Locate the cell with the specified text and output its (x, y) center coordinate. 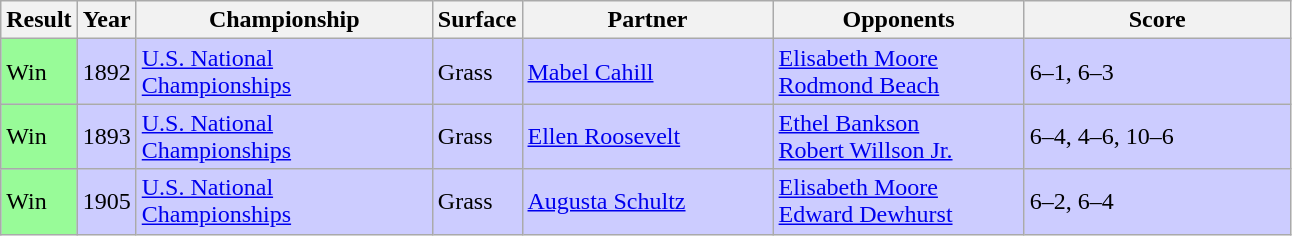
Surface (477, 20)
6–2, 6–4 (1157, 202)
Year (106, 20)
6–1, 6–3 (1157, 72)
Partner (648, 20)
1893 (106, 136)
Ethel Bankson Robert Willson Jr. (898, 136)
Elisabeth Moore Edward Dewhurst (898, 202)
Opponents (898, 20)
6–4, 4–6, 10–6 (1157, 136)
Mabel Cahill (648, 72)
Augusta Schultz (648, 202)
Ellen Roosevelt (648, 136)
Score (1157, 20)
Result (39, 20)
Championship (284, 20)
1892 (106, 72)
1905 (106, 202)
Elisabeth Moore Rodmond Beach (898, 72)
